For the text-containing cell, return its midpoint in [x, y] coordinate format. 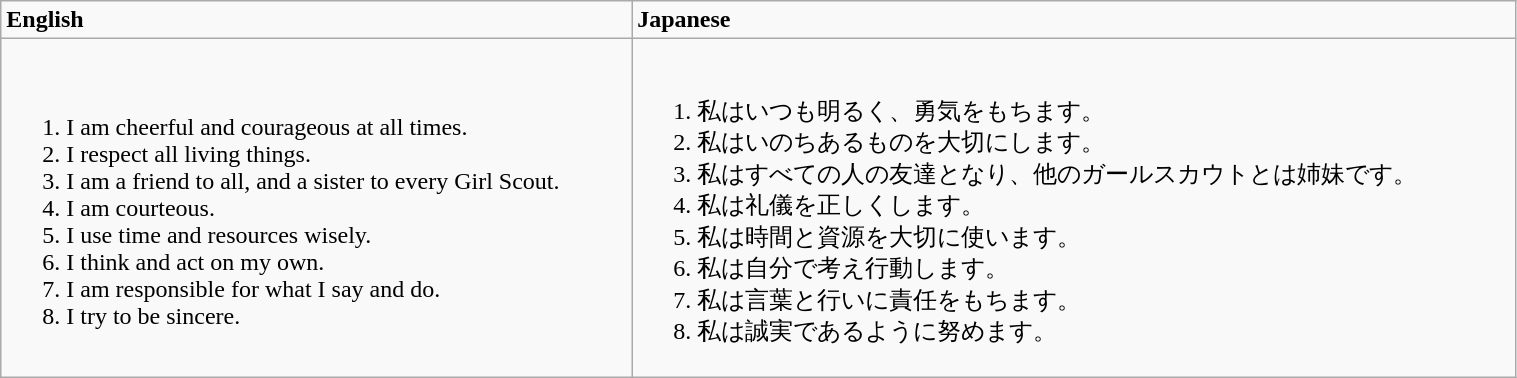
私はいつも明るく、勇気をもちます。私はいのちあるものを大切にします。私はすべての人の友達となり、他のガールスカウトとは姉妹です。私は礼儀を正しくします。私は時間と資源を大切に使います。私は自分で考え行動します。私は言葉と行いに責任をもちます。私は誠実であるように努めます。 [1074, 208]
English [316, 20]
Japanese [1074, 20]
